Detect which cell encompasses the target text, then output its (x, y) center coordinate. 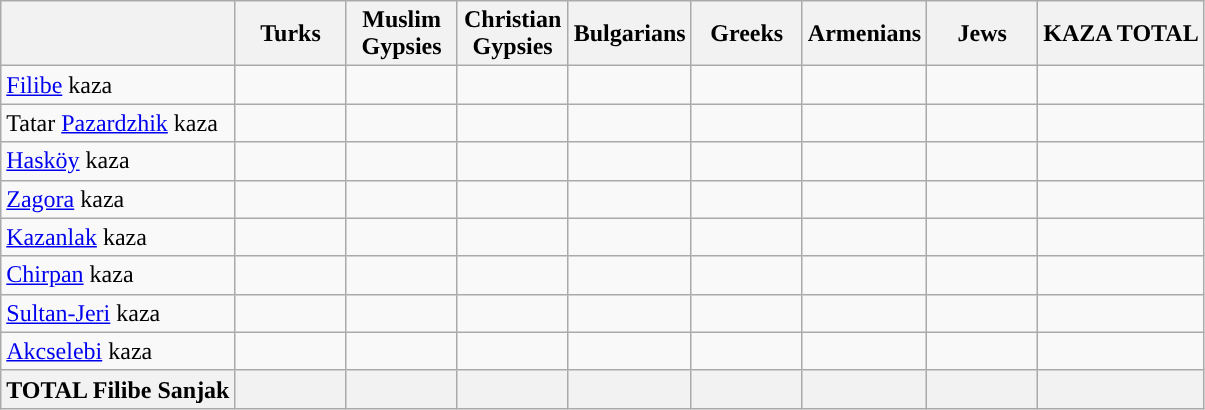
Bulgarians (630, 34)
Kazanlak kaza (118, 237)
TOTAL Filibe Sanjak (118, 389)
Muslim Gypsies (402, 34)
Sultan-Jeri kaza (118, 313)
Zagora kaza (118, 199)
Akcselebi kaza (118, 351)
Chirpan kaza (118, 275)
KAZA TOTAL (1121, 34)
Greeks (746, 34)
Turks (290, 34)
Filibe kaza (118, 85)
Jews (982, 34)
Tatar Pazardzhik kaza (118, 123)
Armenians (864, 34)
Hasköy kaza (118, 161)
Christian Gypsies (512, 34)
